Locate the cell with the specified text and output its [X, Y] center coordinate. 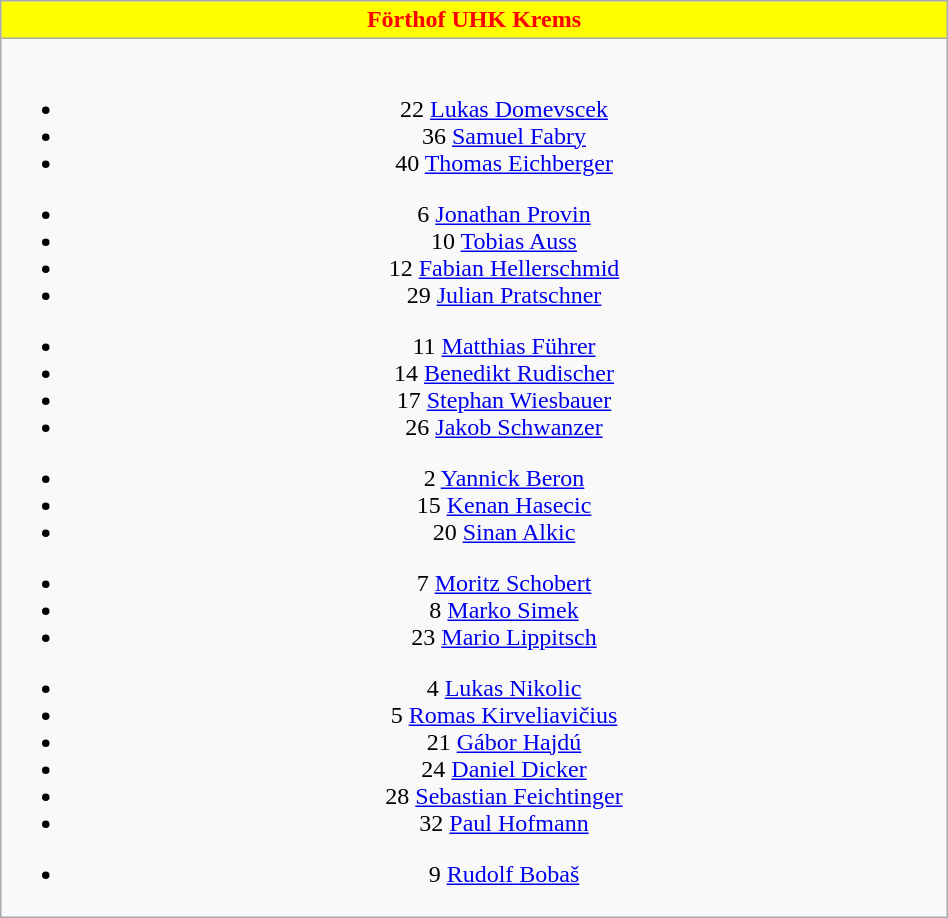
Förthof UHK Krems [474, 20]
